Search for the cell housing the specified text and yield its [X, Y] center coordinate. 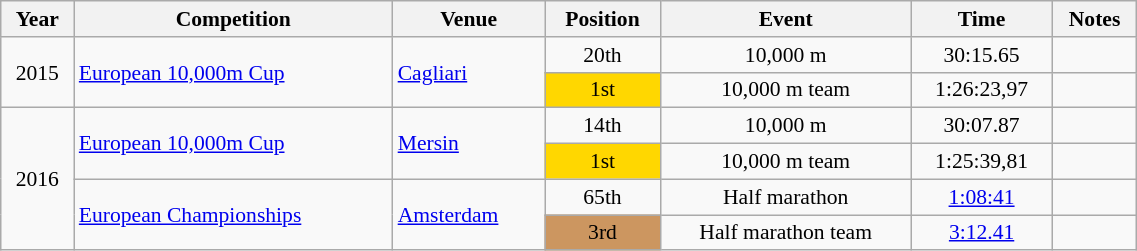
European Championships [234, 214]
Competition [234, 19]
Half marathon team [786, 233]
Venue [469, 19]
3:12.41 [982, 233]
Event [786, 19]
30:07.87 [982, 126]
Half marathon [786, 197]
14th [603, 126]
1:08:41 [982, 197]
65th [603, 197]
Cagliari [469, 72]
Time [982, 19]
2016 [38, 179]
1:25:39,81 [982, 162]
30:15.65 [982, 55]
Mersin [469, 144]
1:26:23,97 [982, 90]
3rd [603, 233]
20th [603, 55]
Notes [1094, 19]
2015 [38, 72]
Year [38, 19]
Position [603, 19]
Amsterdam [469, 214]
